Return [x, y] of the center of cell containing provided text 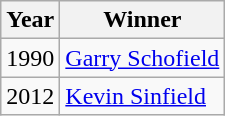
Kevin Sinfield [142, 96]
1990 [30, 58]
2012 [30, 96]
Winner [142, 20]
Year [30, 20]
Garry Schofield [142, 58]
